Locate the cell with the specified text and output its [x, y] center coordinate. 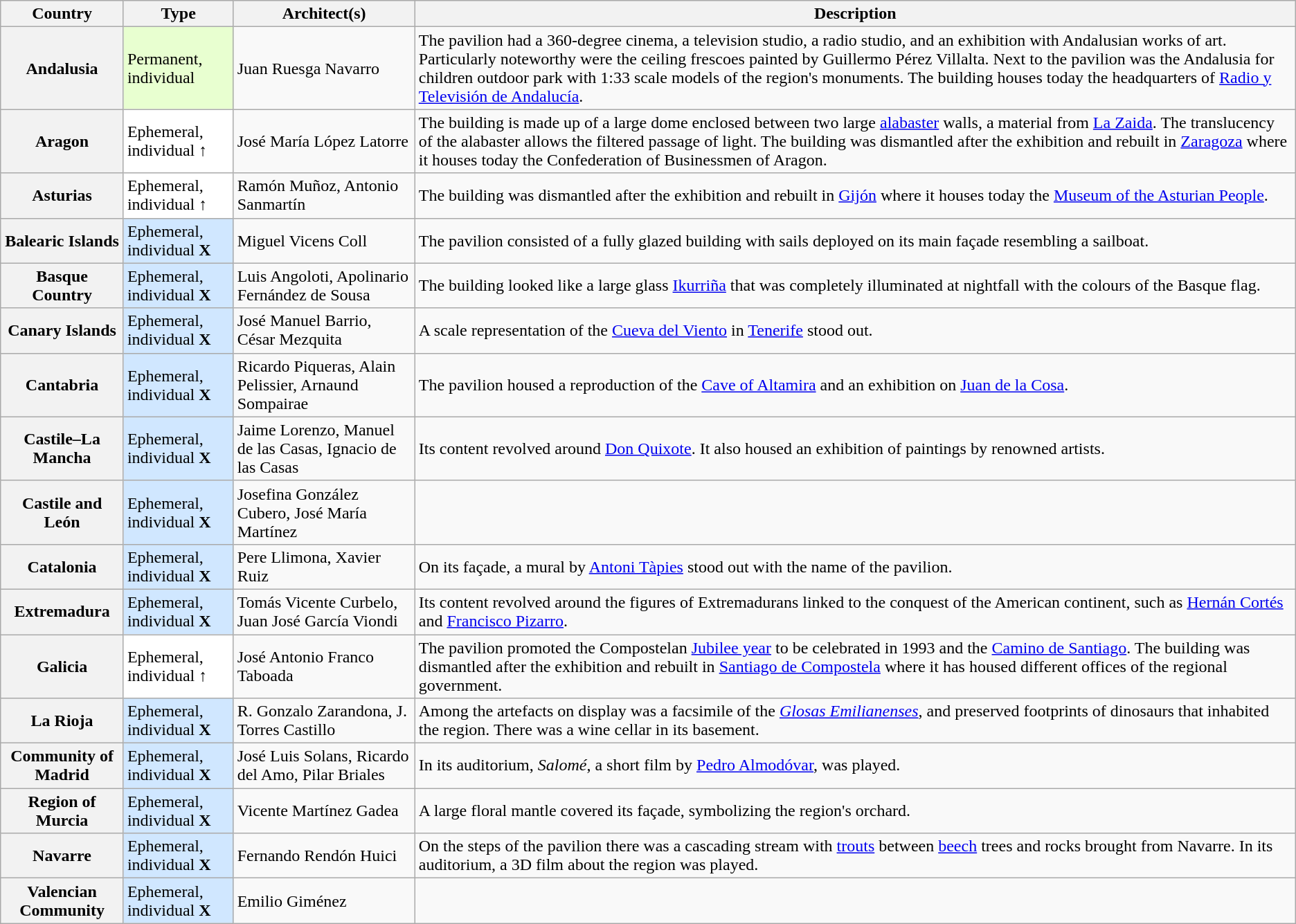
Canary Islands [62, 331]
Ramón Muñoz, Antonio Sanmartín [324, 195]
The pavilion housed a reproduction of the Cave of Altamira and an exhibition on Juan de la Cosa. [855, 385]
Emilio Giménez [324, 901]
Cantabria [62, 385]
In its auditorium, Salomé, a short film by Pedro Almodóvar, was played. [855, 766]
La Rioja [62, 721]
Castile and León [62, 512]
The building looked like a large glass Ikurriña that was completely illuminated at nightfall with the colours of the Basque flag. [855, 285]
The building was dismantled after the exhibition and rebuilt in Gijón where it houses today the Museum of the Asturian People. [855, 195]
Valencian Community [62, 901]
Tomás Vicente Curbelo, Juan José García Viondi [324, 612]
Vicente Martínez Gadea [324, 811]
Permanent, individual [179, 68]
On its façade, a mural by Antoni Tàpies stood out with the name of the pavilion. [855, 566]
Ricardo Piqueras, Alain Pelissier, Arnaund Sompairae [324, 385]
Aragon [62, 141]
Region of Murcia [62, 811]
Architect(s) [324, 14]
Andalusia [62, 68]
Luis Angoloti, Apolinario Fernández de Sousa [324, 285]
Navarre [62, 855]
Community of Madrid [62, 766]
José Luis Solans, Ricardo del Amo, Pilar Briales [324, 766]
The pavilion consisted of a fully glazed building with sails deployed on its main façade resembling a sailboat. [855, 241]
Basque Country [62, 285]
Balearic Islands [62, 241]
José Manuel Barrio, César Mezquita [324, 331]
José María López Latorre [324, 141]
Castile–La Mancha [62, 449]
R. Gonzalo Zarandona, J. Torres Castillo [324, 721]
Galicia [62, 666]
Jaime Lorenzo, Manuel de las Casas, Ignacio de las Casas [324, 449]
A scale representation of the Cueva del Viento in Tenerife stood out. [855, 331]
Country [62, 14]
Juan Ruesga Navarro [324, 68]
Miguel Vicens Coll [324, 241]
José Antonio Franco Taboada [324, 666]
Catalonia [62, 566]
Asturias [62, 195]
Josefina González Cubero, José María Martínez [324, 512]
Fernando Rendón Huici [324, 855]
Pere Llimona, Xavier Ruiz [324, 566]
A large floral mantle covered its façade, symbolizing the region's orchard. [855, 811]
Its content revolved around Don Quixote. It also housed an exhibition of paintings by renowned artists. [855, 449]
Description [855, 14]
Extremadura [62, 612]
Type [179, 14]
